Detect which cell encompasses the target text, then output its [x, y] center coordinate. 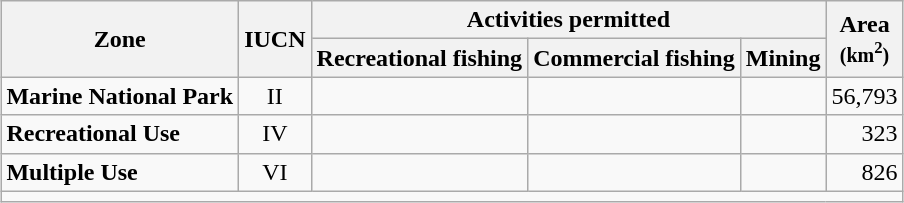
Commercial fishing [634, 58]
56,793 [864, 96]
IUCN [275, 39]
Marine National Park [120, 96]
Recreational Use [120, 134]
Recreational fishing [420, 58]
Multiple Use [120, 172]
VI [275, 172]
826 [864, 172]
Zone [120, 39]
IV [275, 134]
Activities permitted [568, 20]
323 [864, 134]
Area(km2) [864, 39]
II [275, 96]
Mining [783, 58]
